Detect which cell encompasses the target text, then output its (x, y) center coordinate. 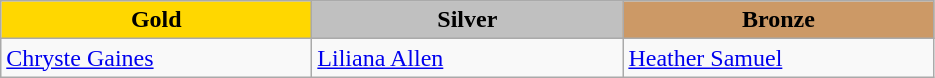
Liliana Allen (468, 58)
Gold (156, 20)
Heather Samuel (778, 58)
Chryste Gaines (156, 58)
Silver (468, 20)
Bronze (778, 20)
